Extract the (X, Y) coordinate from the center of the cell holding the provided text.  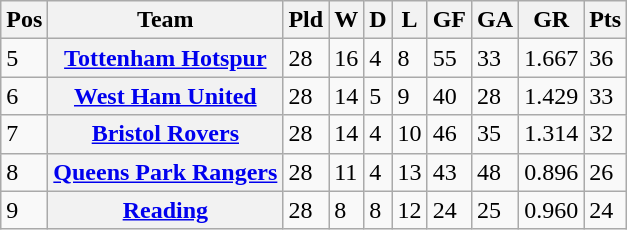
0.896 (552, 172)
Reading (166, 210)
6 (24, 96)
Team (166, 20)
40 (449, 96)
L (410, 20)
13 (410, 172)
D (378, 20)
Pos (24, 20)
Pld (306, 20)
32 (606, 134)
GA (496, 20)
48 (496, 172)
Tottenham Hotspur (166, 58)
12 (410, 210)
35 (496, 134)
36 (606, 58)
Bristol Rovers (166, 134)
26 (606, 172)
25 (496, 210)
GR (552, 20)
11 (346, 172)
43 (449, 172)
0.960 (552, 210)
1.429 (552, 96)
Pts (606, 20)
46 (449, 134)
16 (346, 58)
GF (449, 20)
7 (24, 134)
1.667 (552, 58)
W (346, 20)
1.314 (552, 134)
55 (449, 58)
West Ham United (166, 96)
10 (410, 134)
Queens Park Rangers (166, 172)
